Search for the cell housing the specified text and yield its [x, y] center coordinate. 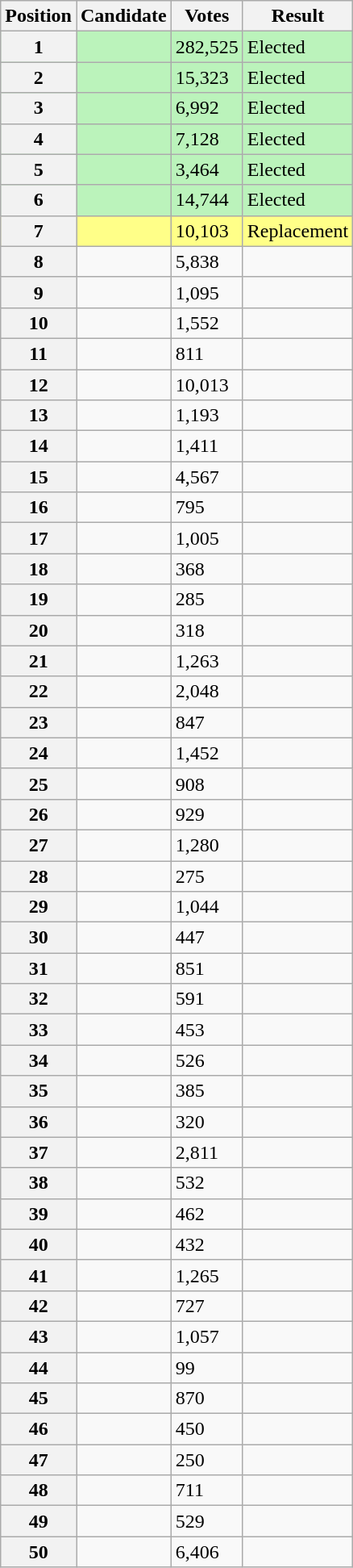
1,265 [206, 1275]
320 [206, 1122]
34 [39, 1060]
23 [39, 722]
1,095 [206, 292]
432 [206, 1244]
20 [39, 630]
4,567 [206, 477]
275 [206, 876]
8 [39, 261]
12 [39, 385]
Position [39, 16]
870 [206, 1399]
18 [39, 569]
4 [39, 139]
1,193 [206, 416]
49 [39, 1521]
27 [39, 845]
21 [39, 661]
9 [39, 292]
7 [39, 231]
28 [39, 876]
795 [206, 508]
33 [39, 1030]
250 [206, 1460]
2 [39, 77]
10,103 [206, 231]
32 [39, 999]
10,013 [206, 385]
Result [297, 16]
36 [39, 1122]
40 [39, 1244]
22 [39, 692]
1,044 [206, 907]
10 [39, 323]
13 [39, 416]
285 [206, 600]
14,744 [206, 200]
30 [39, 938]
48 [39, 1491]
47 [39, 1460]
39 [39, 1214]
385 [206, 1091]
25 [39, 784]
453 [206, 1030]
16 [39, 508]
847 [206, 722]
851 [206, 968]
3 [39, 108]
46 [39, 1429]
7,128 [206, 139]
3,464 [206, 169]
727 [206, 1306]
1,280 [206, 845]
282,525 [206, 47]
43 [39, 1336]
6,992 [206, 108]
908 [206, 784]
1,057 [206, 1336]
24 [39, 753]
15,323 [206, 77]
15 [39, 477]
31 [39, 968]
11 [39, 353]
41 [39, 1275]
42 [39, 1306]
318 [206, 630]
6 [39, 200]
2,811 [206, 1152]
Replacement [297, 231]
2,048 [206, 692]
17 [39, 538]
6,406 [206, 1552]
37 [39, 1152]
1,452 [206, 753]
526 [206, 1060]
1,552 [206, 323]
368 [206, 569]
462 [206, 1214]
Votes [206, 16]
1 [39, 47]
1,411 [206, 446]
1,005 [206, 538]
14 [39, 446]
450 [206, 1429]
44 [39, 1368]
1,263 [206, 661]
35 [39, 1091]
591 [206, 999]
50 [39, 1552]
38 [39, 1183]
529 [206, 1521]
99 [206, 1368]
45 [39, 1399]
19 [39, 600]
5 [39, 169]
711 [206, 1491]
811 [206, 353]
447 [206, 938]
26 [39, 814]
29 [39, 907]
929 [206, 814]
532 [206, 1183]
Candidate [123, 16]
5,838 [206, 261]
